Extract the [x, y] coordinate from the center of the cell holding the provided text.  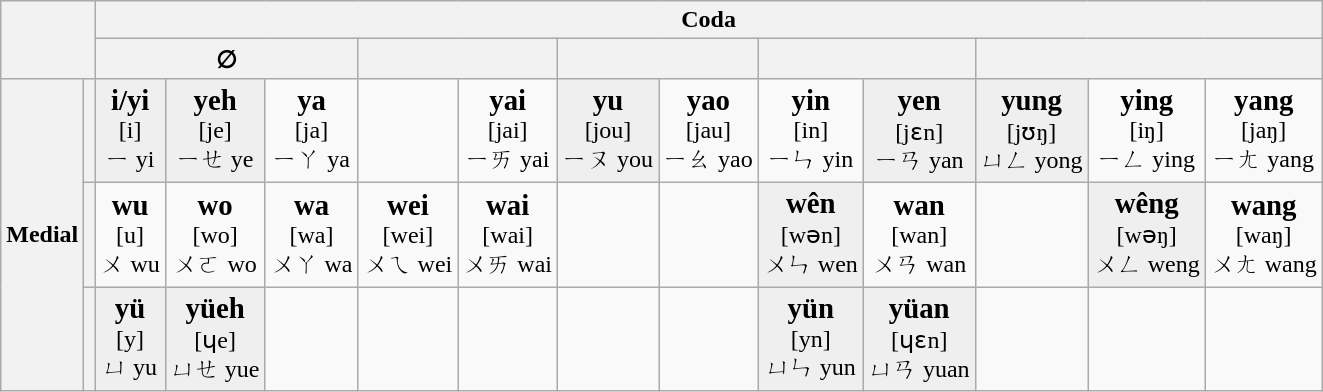
wên[wən]ㄨㄣ wen [810, 234]
yeh[je]ㄧㄝ ye [215, 130]
yin[in]ㄧㄣ yin [810, 130]
wa[wa]ㄨㄚ wa [312, 234]
yang[jaŋ]ㄧㄤ yang [1264, 130]
wei[wei]ㄨㄟ wei [408, 234]
wan[wan]ㄨㄢ wan [919, 234]
yüeh[ɥe]ㄩㄝ yue [215, 338]
i/yi[i]ㄧ yi [130, 130]
yu[jou]ㄧㄡ you [608, 130]
yen[jɛn]ㄧㄢ yan [919, 130]
wai[wai]ㄨㄞ wai [508, 234]
yao[jau]ㄧㄠ yao [709, 130]
Coda [708, 20]
wêng[wəŋ]ㄨㄥ weng [1146, 234]
wu[u]ㄨ wu [130, 234]
yün[yn]ㄩㄣ yun [810, 338]
Medial [42, 234]
wo[wo]ㄨㄛ wo [215, 234]
ya[ja]ㄧㄚ ya [312, 130]
∅ [226, 59]
wang[waŋ]ㄨㄤ wang [1264, 234]
yung[jʊŋ]ㄩㄥ yong [1032, 130]
ying[iŋ]ㄧㄥ ying [1146, 130]
yü[y]ㄩ yu [130, 338]
yai[jai]ㄧㄞ yai [508, 130]
yüan[ɥɛn]ㄩㄢ yuan [919, 338]
